Find where the given text appears and provide that cell's center as (x, y) coordinate. 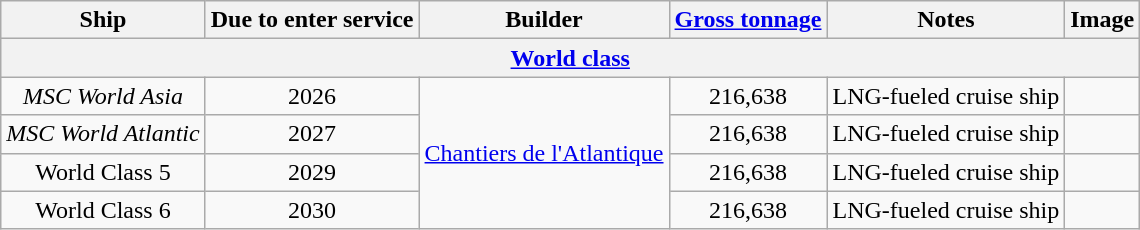
World Class 5 (103, 172)
2030 (312, 210)
World class (570, 58)
Image (1102, 20)
Builder (544, 20)
World Class 6 (103, 210)
Gross tonnage (748, 20)
MSC World Asia (103, 96)
2029 (312, 172)
2027 (312, 134)
Notes (946, 20)
Chantiers de l'Atlantique (544, 153)
2026 (312, 96)
Ship (103, 20)
MSC World Atlantic (103, 134)
Due to enter service (312, 20)
